Detect which cell encompasses the target text, then output its (X, Y) center coordinate. 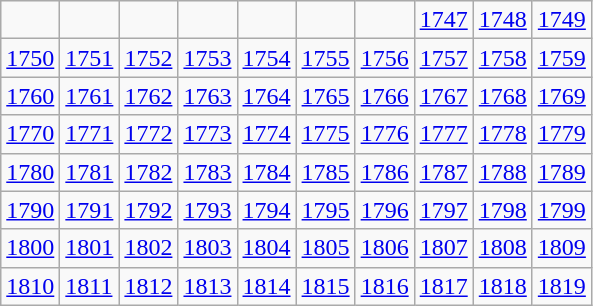
1755 (326, 58)
1774 (266, 134)
1747 (444, 20)
1805 (326, 248)
1759 (562, 58)
1765 (326, 96)
1811 (90, 286)
1771 (90, 134)
1812 (148, 286)
1749 (562, 20)
1796 (384, 210)
1783 (208, 172)
1763 (208, 96)
1819 (562, 286)
1791 (90, 210)
1816 (384, 286)
1761 (90, 96)
1793 (208, 210)
1790 (30, 210)
1804 (266, 248)
1779 (562, 134)
1776 (384, 134)
1782 (148, 172)
1766 (384, 96)
1801 (90, 248)
1809 (562, 248)
1760 (30, 96)
1807 (444, 248)
1818 (502, 286)
1787 (444, 172)
1772 (148, 134)
1758 (502, 58)
1780 (30, 172)
1799 (562, 210)
1814 (266, 286)
1784 (266, 172)
1786 (384, 172)
1788 (502, 172)
1773 (208, 134)
1798 (502, 210)
1751 (90, 58)
1768 (502, 96)
1781 (90, 172)
1753 (208, 58)
1750 (30, 58)
1754 (266, 58)
1775 (326, 134)
1803 (208, 248)
1806 (384, 248)
1810 (30, 286)
1802 (148, 248)
1769 (562, 96)
1767 (444, 96)
1795 (326, 210)
1785 (326, 172)
1757 (444, 58)
1762 (148, 96)
1794 (266, 210)
1813 (208, 286)
1789 (562, 172)
1797 (444, 210)
1756 (384, 58)
1800 (30, 248)
1778 (502, 134)
1764 (266, 96)
1777 (444, 134)
1817 (444, 286)
1808 (502, 248)
1752 (148, 58)
1815 (326, 286)
1748 (502, 20)
1770 (30, 134)
1792 (148, 210)
